Detect which cell encompasses the target text, then output its [X, Y] center coordinate. 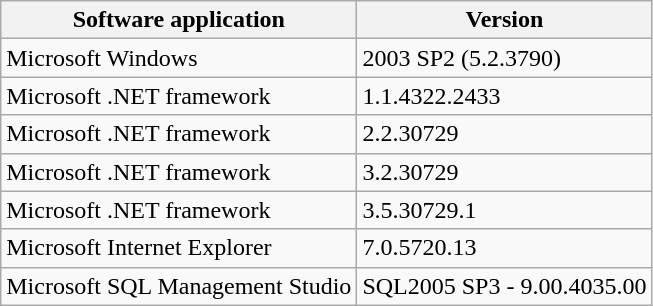
Microsoft SQL Management Studio [179, 286]
Microsoft Windows [179, 58]
SQL2005 SP3 - 9.00.4035.00 [504, 286]
2003 SP2 (5.2.3790) [504, 58]
1.1.4322.2433 [504, 96]
Version [504, 20]
3.5.30729.1 [504, 210]
Software application [179, 20]
7.0.5720.13 [504, 248]
3.2.30729 [504, 172]
2.2.30729 [504, 134]
Microsoft Internet Explorer [179, 248]
